Return [X, Y] of the center of cell containing provided text 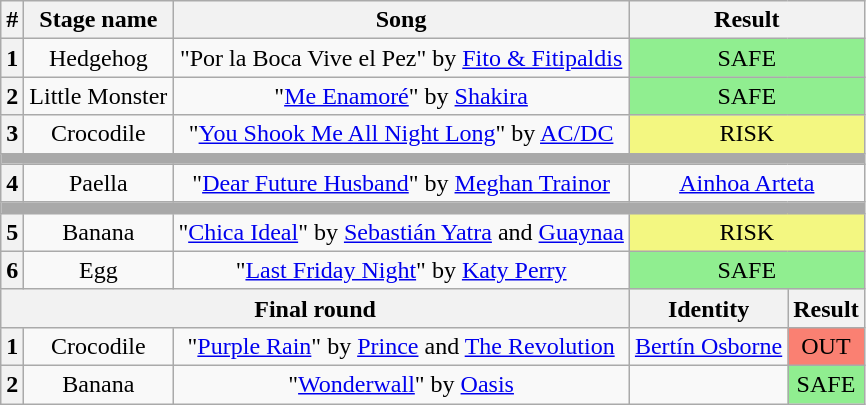
# [12, 20]
OUT [826, 346]
Ainhoa Arteta [746, 183]
Paella [98, 183]
4 [12, 183]
Stage name [98, 20]
5 [12, 232]
"Wonderwall" by Oasis [402, 384]
Little Monster [98, 96]
Song [402, 20]
6 [12, 270]
3 [12, 134]
Identity [708, 308]
Bertín Osborne [708, 346]
Egg [98, 270]
"Chica Ideal" by Sebastián Yatra and Guaynaa [402, 232]
Hedgehog [98, 58]
"You Shook Me All Night Long" by AC/DC [402, 134]
"Por la Boca Vive el Pez" by Fito & Fitipaldis [402, 58]
"Dear Future Husband" by Meghan Trainor [402, 183]
"Me Enamoré" by Shakira [402, 96]
"Purple Rain" by Prince and The Revolution [402, 346]
Final round [316, 308]
"Last Friday Night" by Katy Perry [402, 270]
